Detect which cell encompasses the target text, then output its [X, Y] center coordinate. 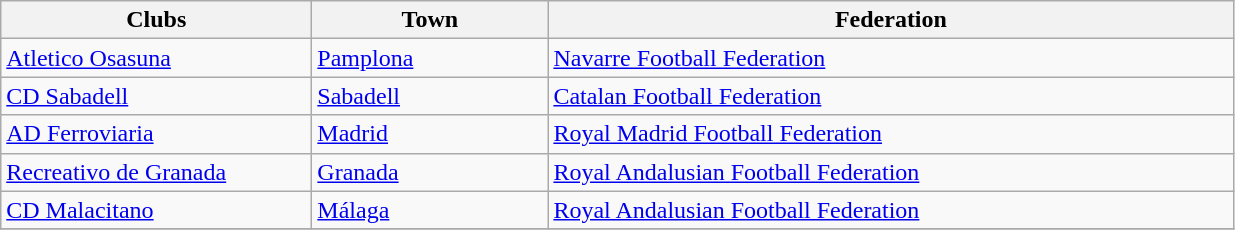
Catalan Football Federation [891, 96]
Town [430, 20]
Navarre Football Federation [891, 58]
Madrid [430, 134]
CD Malacitano [156, 210]
Sabadell [430, 96]
Atletico Osasuna [156, 58]
Málaga [430, 210]
CD Sabadell [156, 96]
Pamplona [430, 58]
Clubs [156, 20]
Federation [891, 20]
Recreativo de Granada [156, 172]
AD Ferroviaria [156, 134]
Royal Madrid Football Federation [891, 134]
Granada [430, 172]
